Determine the [x, y] coordinate at the center of the cell enclosing the given text.  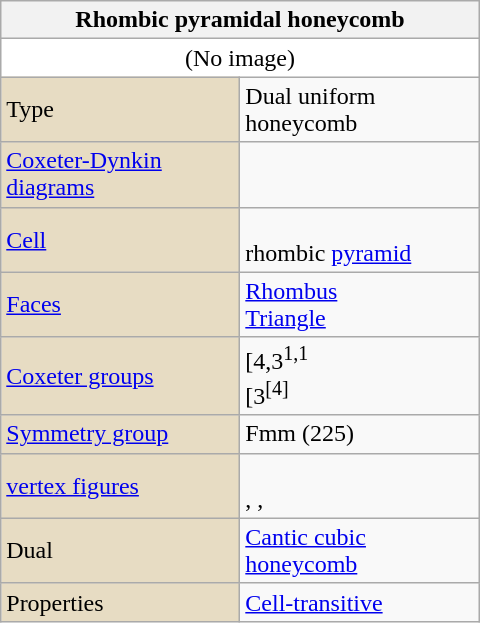
, , [360, 486]
Fmm (225) [360, 434]
Type [120, 110]
(No image) [240, 58]
Cantic cubic honeycomb [360, 550]
rhombic pyramid [360, 240]
Symmetry group [120, 434]
Properties [120, 602]
Cell [120, 240]
Cell-transitive [360, 602]
Dual [120, 550]
Coxeter-Dynkin diagrams [120, 174]
Coxeter groups [120, 376]
[4,31,1[3[4] [360, 376]
Rhombic pyramidal honeycomb [240, 20]
vertex figures [120, 486]
RhombusTriangle [360, 304]
Dual uniform honeycomb [360, 110]
Faces [120, 304]
